Pinpoint the cell where the given text exists, returning its [X, Y] midpoint coordinate. 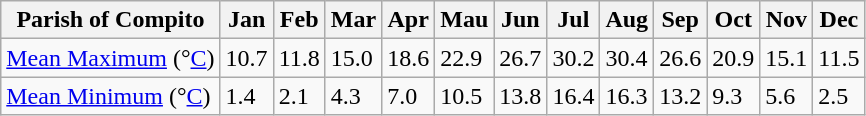
Oct [734, 20]
Dec [839, 20]
Nov [786, 20]
Mean Minimum (°C) [110, 96]
9.3 [734, 96]
Apr [408, 20]
Jun [520, 20]
20.9 [734, 58]
13.2 [680, 96]
22.9 [464, 58]
10.7 [246, 58]
16.3 [627, 96]
26.7 [520, 58]
Mar [353, 20]
13.8 [520, 96]
Feb [299, 20]
Mau [464, 20]
4.3 [353, 96]
30.4 [627, 58]
16.4 [574, 96]
15.0 [353, 58]
2.5 [839, 96]
26.6 [680, 58]
1.4 [246, 96]
11.8 [299, 58]
30.2 [574, 58]
11.5 [839, 58]
Mean Maximum (°C) [110, 58]
10.5 [464, 96]
7.0 [408, 96]
5.6 [786, 96]
Jul [574, 20]
Parish of Compito [110, 20]
2.1 [299, 96]
Aug [627, 20]
Jan [246, 20]
15.1 [786, 58]
Sep [680, 20]
18.6 [408, 58]
